Search for the cell housing the specified text and yield its (X, Y) center coordinate. 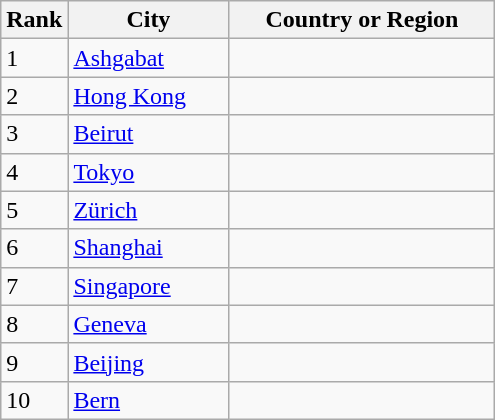
Hong Kong (148, 96)
Ashgabat (148, 58)
Zürich (148, 210)
5 (34, 210)
2 (34, 96)
3 (34, 134)
1 (34, 58)
10 (34, 400)
City (148, 20)
Beijing (148, 362)
6 (34, 248)
Rank (34, 20)
Singapore (148, 286)
7 (34, 286)
4 (34, 172)
Beirut (148, 134)
Bern (148, 400)
Country or Region (362, 20)
Geneva (148, 324)
9 (34, 362)
Shanghai (148, 248)
Tokyo (148, 172)
8 (34, 324)
